Identify which cell holds the provided text, then report its (X, Y) central coordinate. 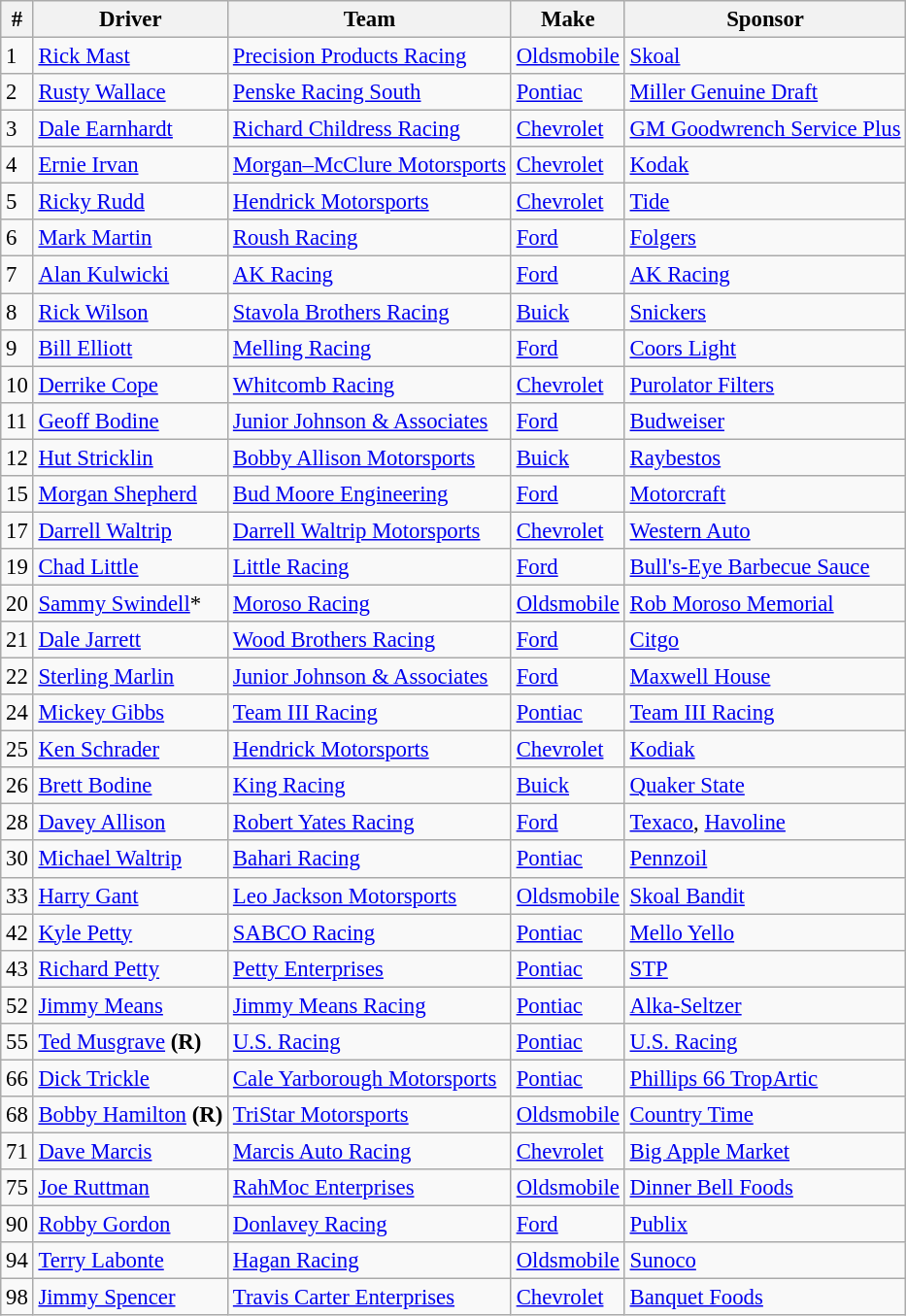
Penske Racing South (370, 92)
Roush Racing (370, 238)
Geoff Bodine (130, 421)
Alan Kulwicki (130, 275)
Wood Brothers Racing (370, 640)
Marcis Auto Racing (370, 1151)
Big Apple Market (765, 1151)
Snickers (765, 312)
Morgan Shepherd (130, 494)
Alka-Seltzer (765, 1005)
Tide (765, 202)
Richard Childress Racing (370, 129)
Jimmy Means Racing (370, 1005)
Chad Little (130, 567)
20 (17, 603)
RahMoc Enterprises (370, 1188)
Kodak (765, 165)
Mickey Gibbs (130, 713)
42 (17, 932)
94 (17, 1261)
Sunoco (765, 1261)
# (17, 19)
Country Time (765, 1115)
King Racing (370, 786)
Phillips 66 TropArtic (765, 1078)
Ernie Irvan (130, 165)
Quaker State (765, 786)
1 (17, 56)
8 (17, 312)
Davey Allison (130, 823)
Rick Wilson (130, 312)
Darrell Waltrip Motorsports (370, 530)
Travis Carter Enterprises (370, 1298)
Bobby Hamilton (R) (130, 1115)
Stavola Brothers Racing (370, 312)
Rob Moroso Memorial (765, 603)
Banquet Foods (765, 1298)
Maxwell House (765, 677)
19 (17, 567)
Skoal Bandit (765, 895)
Make (567, 19)
Bull's-Eye Barbecue Sauce (765, 567)
Dick Trickle (130, 1078)
Dale Earnhardt (130, 129)
Robert Yates Racing (370, 823)
Budweiser (765, 421)
Skoal (765, 56)
Petty Enterprises (370, 968)
28 (17, 823)
Team (370, 19)
3 (17, 129)
GM Goodwrench Service Plus (765, 129)
Richard Petty (130, 968)
Derrike Cope (130, 385)
Pennzoil (765, 860)
Ted Musgrave (R) (130, 1042)
43 (17, 968)
71 (17, 1151)
Hut Stricklin (130, 457)
Michael Waltrip (130, 860)
21 (17, 640)
Bobby Allison Motorsports (370, 457)
2 (17, 92)
Robby Gordon (130, 1225)
Dinner Bell Foods (765, 1188)
55 (17, 1042)
10 (17, 385)
Jimmy Spencer (130, 1298)
Morgan–McClure Motorsports (370, 165)
Terry Labonte (130, 1261)
TriStar Motorsports (370, 1115)
33 (17, 895)
Rick Mast (130, 56)
22 (17, 677)
15 (17, 494)
Donlavey Racing (370, 1225)
12 (17, 457)
STP (765, 968)
Dale Jarrett (130, 640)
Cale Yarborough Motorsports (370, 1078)
4 (17, 165)
17 (17, 530)
Purolator Filters (765, 385)
9 (17, 348)
68 (17, 1115)
Mark Martin (130, 238)
Jimmy Means (130, 1005)
Motorcraft (765, 494)
Citgo (765, 640)
Bahari Racing (370, 860)
Kodiak (765, 750)
Bud Moore Engineering (370, 494)
Folgers (765, 238)
24 (17, 713)
Dave Marcis (130, 1151)
Raybestos (765, 457)
11 (17, 421)
Western Auto (765, 530)
75 (17, 1188)
Texaco, Havoline (765, 823)
Leo Jackson Motorsports (370, 895)
Ken Schrader (130, 750)
Precision Products Racing (370, 56)
SABCO Racing (370, 932)
25 (17, 750)
Sponsor (765, 19)
5 (17, 202)
98 (17, 1298)
Mello Yello (765, 932)
30 (17, 860)
Driver (130, 19)
Miller Genuine Draft (765, 92)
Moroso Racing (370, 603)
7 (17, 275)
Harry Gant (130, 895)
90 (17, 1225)
6 (17, 238)
Ricky Rudd (130, 202)
Joe Ruttman (130, 1188)
Melling Racing (370, 348)
Coors Light (765, 348)
Bill Elliott (130, 348)
Whitcomb Racing (370, 385)
Hagan Racing (370, 1261)
Sammy Swindell* (130, 603)
26 (17, 786)
66 (17, 1078)
Darrell Waltrip (130, 530)
Kyle Petty (130, 932)
Rusty Wallace (130, 92)
Publix (765, 1225)
Sterling Marlin (130, 677)
52 (17, 1005)
Brett Bodine (130, 786)
Little Racing (370, 567)
